Scan for the cell matching the given text and deliver its (x, y) coordinate at center. 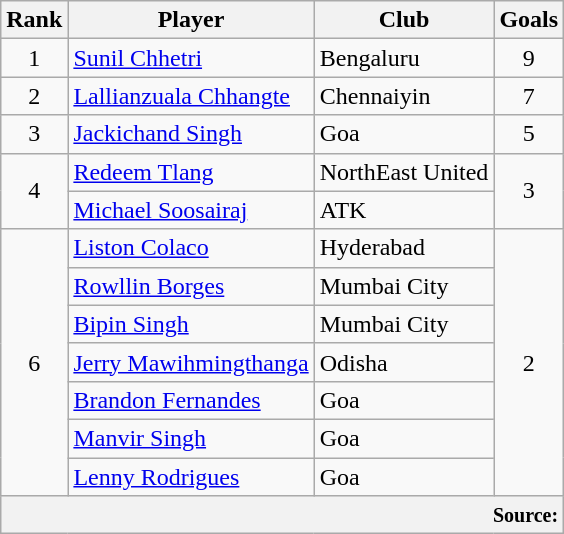
5 (529, 134)
9 (529, 58)
Chennaiyin (404, 96)
Brandon Fernandes (191, 400)
Hyderabad (404, 248)
Jackichand Singh (191, 134)
Bengaluru (404, 58)
Sunil Chhetri (191, 58)
Rowllin Borges (191, 286)
4 (34, 191)
Odisha (404, 362)
ATK (404, 210)
Goals (529, 20)
Redeem Tlang (191, 172)
Bipin Singh (191, 324)
Manvir Singh (191, 438)
Rank (34, 20)
Source: (282, 515)
Lallianzuala Chhangte (191, 96)
7 (529, 96)
Club (404, 20)
Michael Soosairaj (191, 210)
6 (34, 362)
Liston Colaco (191, 248)
NorthEast United (404, 172)
Jerry Mawihmingthanga (191, 362)
1 (34, 58)
Lenny Rodrigues (191, 477)
Player (191, 20)
